Capture the cell that displays the provided text and extract its [x, y] central coordinate. 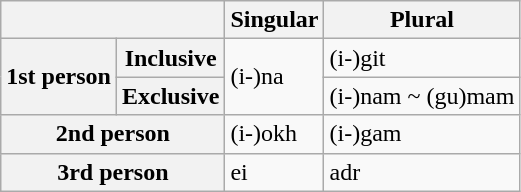
(i-)gam [422, 134]
1st person [59, 77]
Singular [274, 20]
Inclusive [170, 58]
adr [422, 172]
3rd person [113, 172]
(i-)git [422, 58]
(i-)nam ~ (gu)mam [422, 96]
Plural [422, 20]
ei [274, 172]
Exclusive [170, 96]
2nd person [113, 134]
(i-)na [274, 77]
(i-)okh [274, 134]
